Return the (x, y) coordinate for the center point of the cell that contains the specified text.  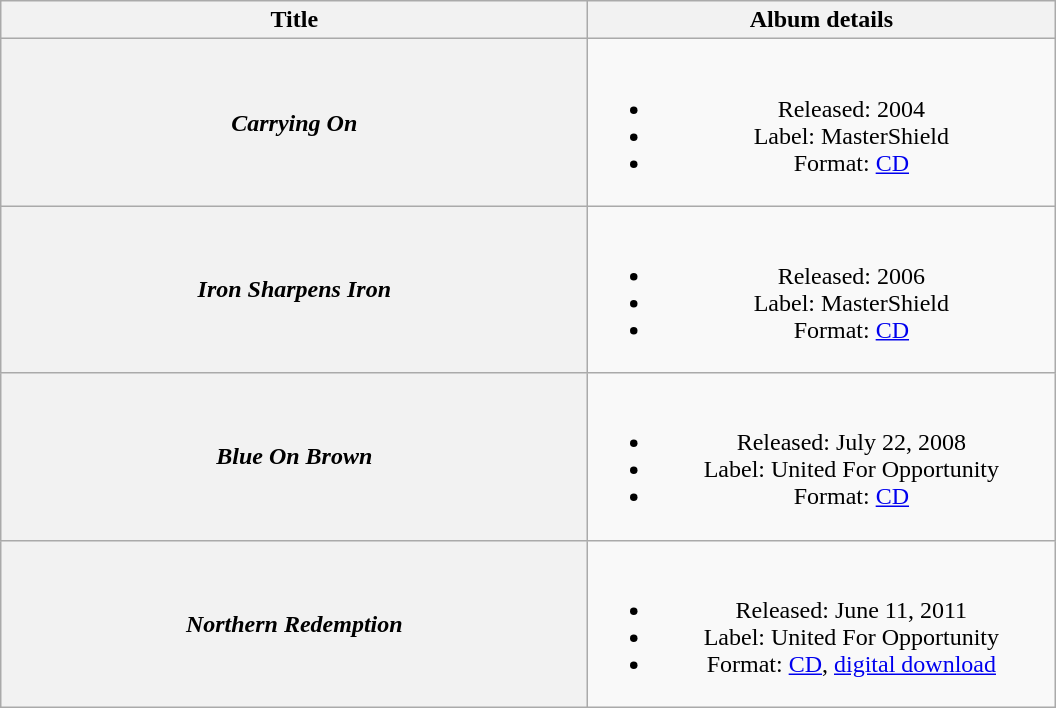
Title (294, 20)
Album details (822, 20)
Released: 2006Label: MasterShieldFormat: CD (822, 290)
Released: July 22, 2008Label: United For OpportunityFormat: CD (822, 456)
Carrying On (294, 122)
Blue On Brown (294, 456)
Released: June 11, 2011Label: United For OpportunityFormat: CD, digital download (822, 624)
Released: 2004Label: MasterShieldFormat: CD (822, 122)
Iron Sharpens Iron (294, 290)
Northern Redemption (294, 624)
